Extract the (x, y) coordinate from the center of the cell holding the provided text.  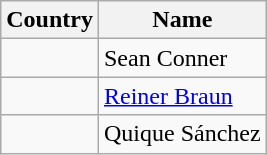
Quique Sánchez (182, 134)
Name (182, 20)
Sean Conner (182, 58)
Reiner Braun (182, 96)
Country (50, 20)
